Locate the cell with the specified text and output its [x, y] center coordinate. 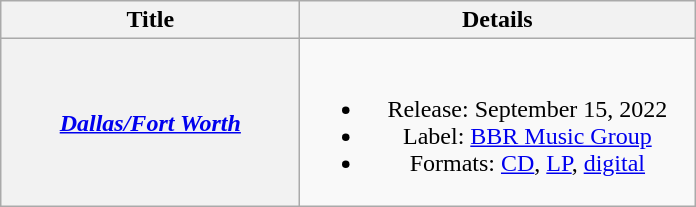
Dallas/Fort Worth [150, 122]
Release: September 15, 2022Label: BBR Music GroupFormats: CD, LP, digital [498, 122]
Title [150, 20]
Details [498, 20]
